From the cell containing the given text, extract its center point as (x, y) coordinate. 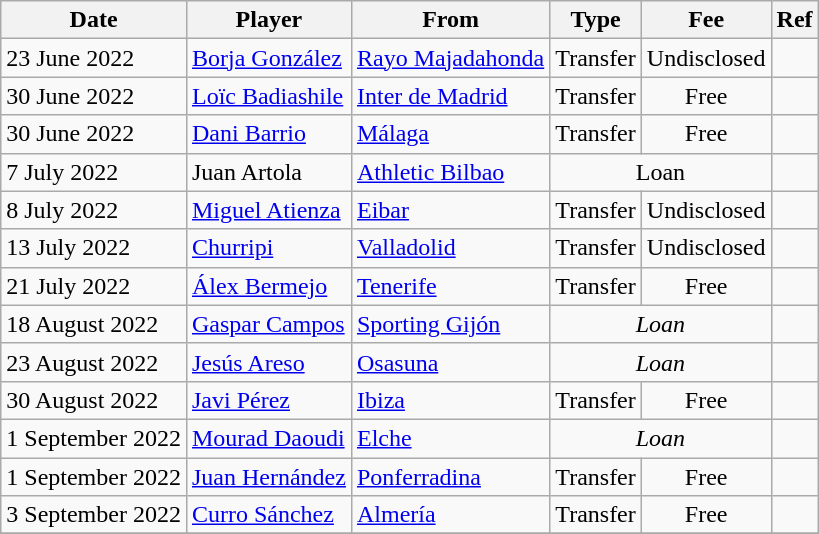
Elche (450, 438)
Juan Hernández (268, 477)
From (450, 20)
Ref (794, 20)
Curro Sánchez (268, 515)
Jesús Areso (268, 362)
Athletic Bilbao (450, 172)
Loïc Badiashile (268, 96)
7 July 2022 (94, 172)
Ponferradina (450, 477)
Gaspar Campos (268, 324)
Borja González (268, 58)
Player (268, 20)
30 August 2022 (94, 400)
Churripi (268, 248)
13 July 2022 (94, 248)
8 July 2022 (94, 210)
Álex Bermejo (268, 286)
Eibar (450, 210)
Date (94, 20)
Javi Pérez (268, 400)
3 September 2022 (94, 515)
23 June 2022 (94, 58)
Juan Artola (268, 172)
Tenerife (450, 286)
18 August 2022 (94, 324)
Fee (706, 20)
Type (596, 20)
Málaga (450, 134)
Osasuna (450, 362)
Ibiza (450, 400)
Miguel Atienza (268, 210)
Sporting Gijón (450, 324)
Almería (450, 515)
Valladolid (450, 248)
Dani Barrio (268, 134)
Mourad Daoudi (268, 438)
23 August 2022 (94, 362)
Inter de Madrid (450, 96)
Rayo Majadahonda (450, 58)
21 July 2022 (94, 286)
